Extract the (X, Y) coordinate from the center of the cell holding the provided text.  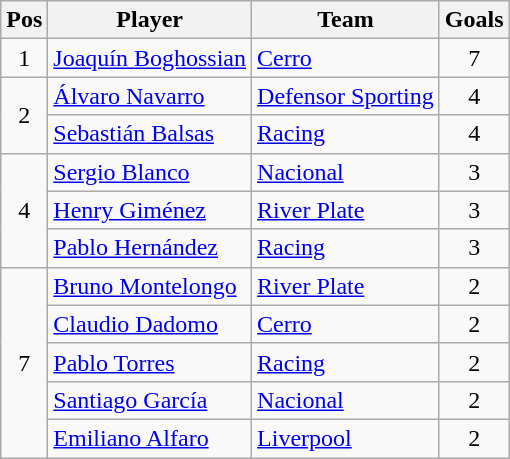
Player (150, 20)
Emiliano Alfaro (150, 438)
Henry Giménez (150, 210)
Pos (24, 20)
Sebastián Balsas (150, 134)
Álvaro Navarro (150, 96)
Team (346, 20)
Defensor Sporting (346, 96)
Bruno Montelongo (150, 286)
1 (24, 58)
Santiago García (150, 400)
Goals (474, 20)
Claudio Dadomo (150, 324)
Pablo Hernández (150, 248)
Liverpool (346, 438)
Pablo Torres (150, 362)
Joaquín Boghossian (150, 58)
Sergio Blanco (150, 172)
